Provide the [x, y] coordinate of the cell's center where the given text is located.  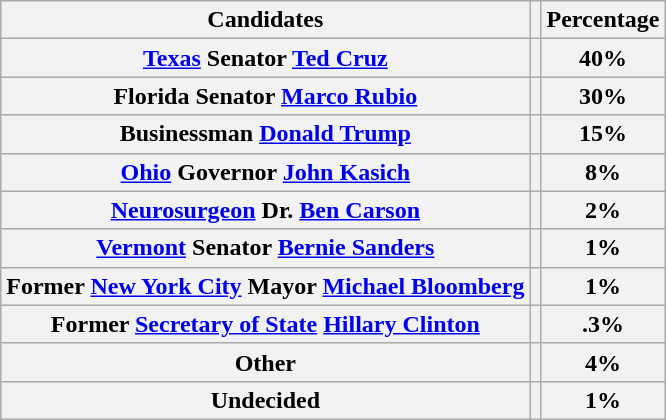
8% [603, 172]
Texas Senator Ted Cruz [266, 58]
Percentage [603, 20]
30% [603, 96]
Former Secretary of State Hillary Clinton [266, 324]
Vermont Senator Bernie Sanders [266, 248]
Neurosurgeon Dr. Ben Carson [266, 210]
40% [603, 58]
Ohio Governor John Kasich [266, 172]
Undecided [266, 400]
2% [603, 210]
Other [266, 362]
Florida Senator Marco Rubio [266, 96]
Former New York City Mayor Michael Bloomberg [266, 286]
.3% [603, 324]
Businessman Donald Trump [266, 134]
4% [603, 362]
Candidates [266, 20]
15% [603, 134]
